Return [x, y] of the center of cell containing provided text 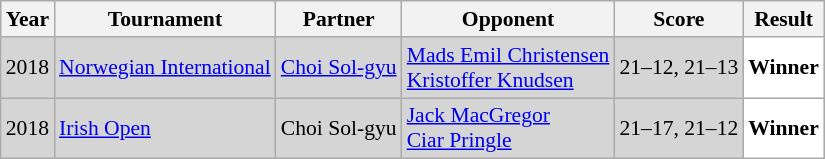
Jack MacGregor Ciar Pringle [508, 128]
Partner [339, 19]
Score [678, 19]
21–17, 21–12 [678, 128]
Result [784, 19]
Mads Emil Christensen Kristoffer Knudsen [508, 68]
Norwegian International [165, 68]
Tournament [165, 19]
21–12, 21–13 [678, 68]
Opponent [508, 19]
Irish Open [165, 128]
Year [28, 19]
